Capture the cell that displays the provided text and extract its [x, y] central coordinate. 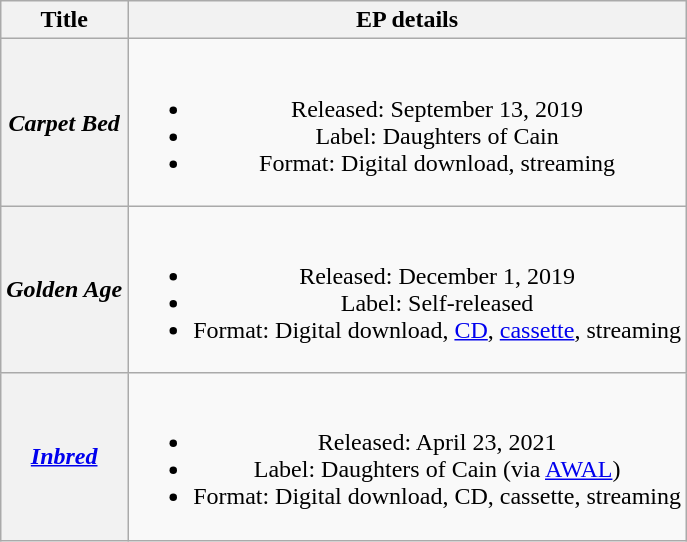
Title [64, 20]
Released: December 1, 2019Label: Self-releasedFormat: Digital download, CD, cassette, streaming [408, 290]
EP details [408, 20]
Inbred [64, 456]
Released: April 23, 2021Label: Daughters of Cain (via AWAL)Format: Digital download, CD, cassette, streaming [408, 456]
Golden Age [64, 290]
Carpet Bed [64, 122]
Released: September 13, 2019Label: Daughters of CainFormat: Digital download, streaming [408, 122]
